Detect which cell encompasses the target text, then output its [X, Y] center coordinate. 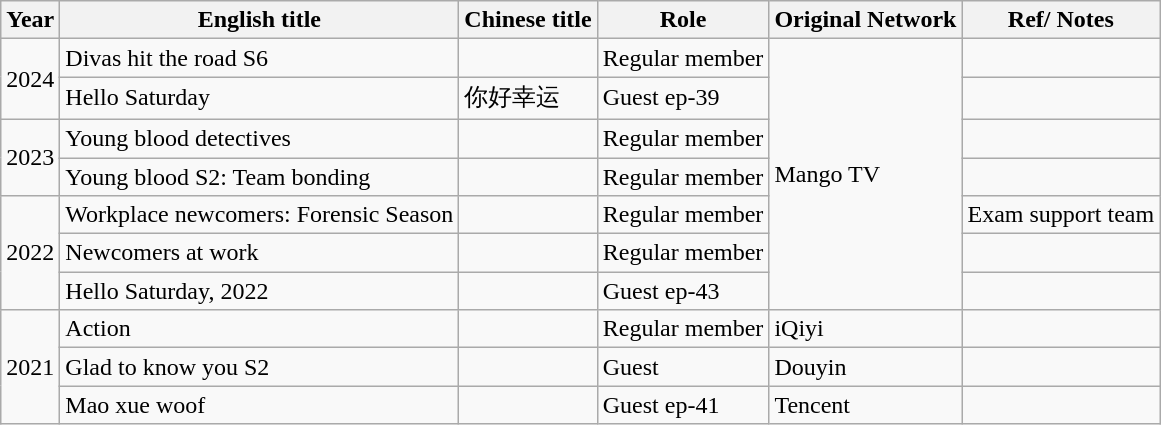
Hello Saturday, 2022 [260, 291]
Role [683, 20]
Guest ep-39 [683, 98]
iQiyi [866, 329]
Year [30, 20]
Young blood S2: Team bonding [260, 177]
Tencent [866, 405]
English title [260, 20]
你好幸运 [528, 98]
2021 [30, 367]
Guest ep-41 [683, 405]
Newcomers at work [260, 253]
Workplace newcomers: Forensic Season [260, 215]
2022 [30, 253]
Mango TV [866, 174]
Hello Saturday [260, 98]
2024 [30, 80]
Exam support team [1061, 215]
Guest [683, 367]
Original Network [866, 20]
Douyin [866, 367]
Ref/ Notes [1061, 20]
Mao xue woof [260, 405]
Guest ep-43 [683, 291]
Glad to know you S2 [260, 367]
Action [260, 329]
Young blood detectives [260, 138]
Chinese title [528, 20]
2023 [30, 157]
Divas hit the road S6 [260, 58]
